Extract the (X, Y) coordinate from the center of the cell holding the provided text.  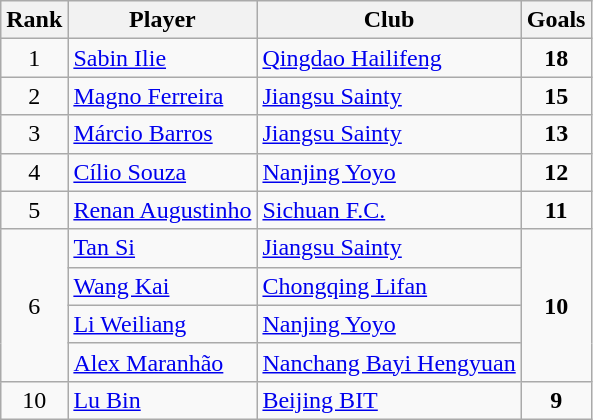
2 (34, 96)
Chongqing Lifan (389, 286)
Li Weiliang (162, 324)
Club (389, 20)
4 (34, 172)
15 (556, 96)
9 (556, 400)
Nanchang Bayi Hengyuan (389, 362)
Qingdao Hailifeng (389, 58)
Wang Kai (162, 286)
Renan Augustinho (162, 210)
Sabin Ilie (162, 58)
13 (556, 134)
12 (556, 172)
Rank (34, 20)
Márcio Barros (162, 134)
Magno Ferreira (162, 96)
Lu Bin (162, 400)
11 (556, 210)
Alex Maranhão (162, 362)
18 (556, 58)
5 (34, 210)
6 (34, 305)
Player (162, 20)
Beijing BIT (389, 400)
Cílio Souza (162, 172)
Goals (556, 20)
Tan Si (162, 248)
1 (34, 58)
3 (34, 134)
Sichuan F.C. (389, 210)
